Output the [X, Y] coordinate of the center of the cell containing the given text.  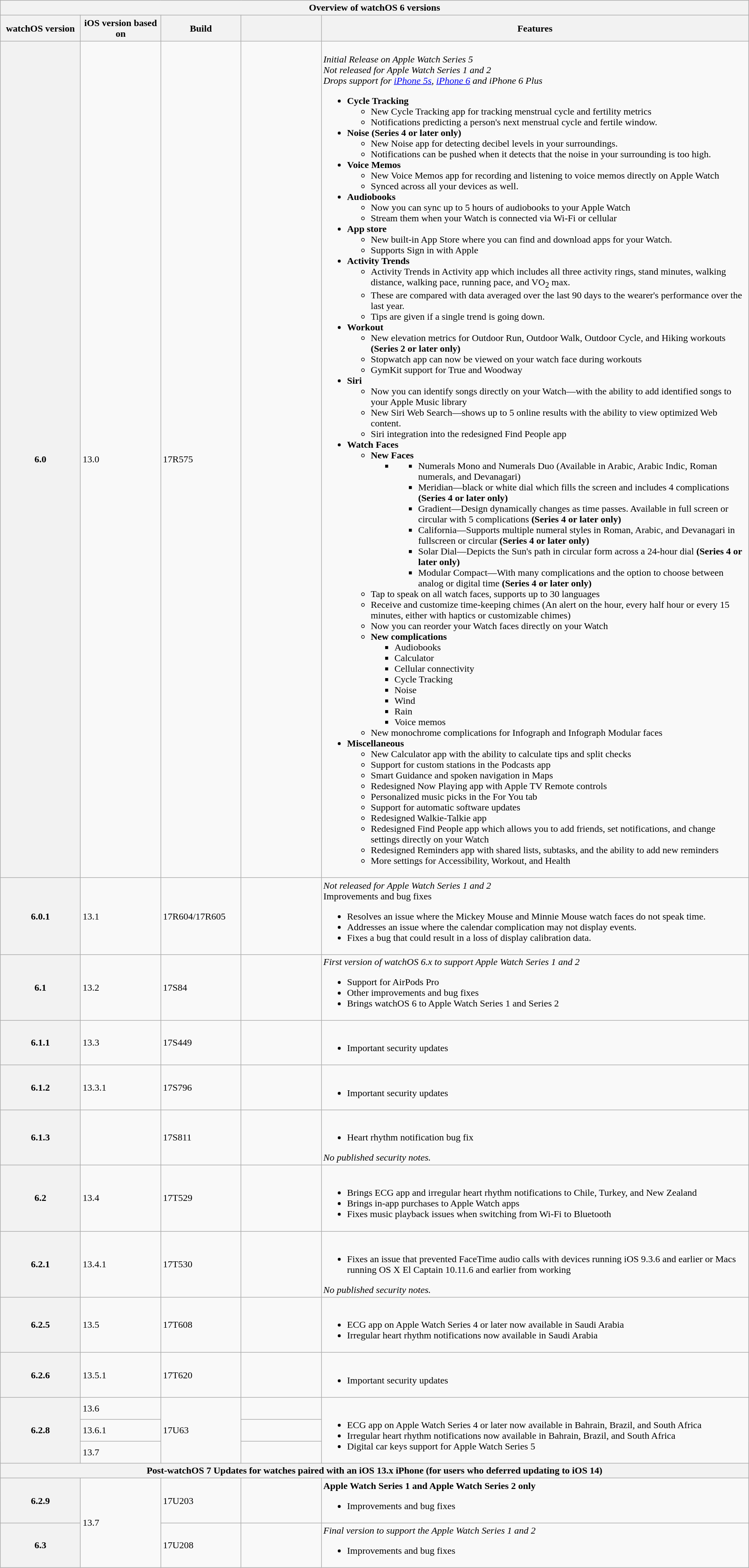
6.1.1 [40, 1042]
13.1 [121, 916]
13.3.1 [121, 1087]
17U63 [201, 1430]
13.6.1 [121, 1430]
6.1.2 [40, 1087]
13.6 [121, 1408]
6.1.3 [40, 1137]
Features [535, 28]
Post-watchOS 7 Updates for watches paired with an iOS 13.x iPhone (for users who deferred updating to iOS 14) [374, 1471]
13.0 [121, 459]
13.3 [121, 1042]
6.2.6 [40, 1375]
13.4.1 [121, 1265]
ECG app on Apple Watch Series 4 or later now available in Saudi ArabiaIrregular heart rhythm notifications now available in Saudi Arabia [535, 1325]
6.2 [40, 1198]
17U208 [201, 1545]
17S84 [201, 987]
6.1 [40, 987]
6.2.5 [40, 1325]
13.4 [121, 1198]
17T530 [201, 1265]
17S811 [201, 1137]
17S449 [201, 1042]
6.2.9 [40, 1501]
6.2.1 [40, 1265]
Apple Watch Series 1 and Apple Watch Series 2 onlyImprovements and bug fixes [535, 1501]
13.2 [121, 987]
17U203 [201, 1501]
17T608 [201, 1325]
13.5 [121, 1325]
17T529 [201, 1198]
iOS version based on [121, 28]
Build [201, 28]
6.0.1 [40, 916]
13.5.1 [121, 1375]
watchOS version [40, 28]
6.3 [40, 1545]
17R575 [201, 459]
Overview of watchOS 6 versions [374, 8]
6.2.8 [40, 1430]
17T620 [201, 1375]
17R604/17R605 [201, 916]
6.0 [40, 459]
Final version to support the Apple Watch Series 1 and 2Improvements and bug fixes [535, 1545]
17S796 [201, 1087]
Heart rhythm notification bug fixNo published security notes. [535, 1137]
